Capture the cell that displays the provided text and extract its (x, y) central coordinate. 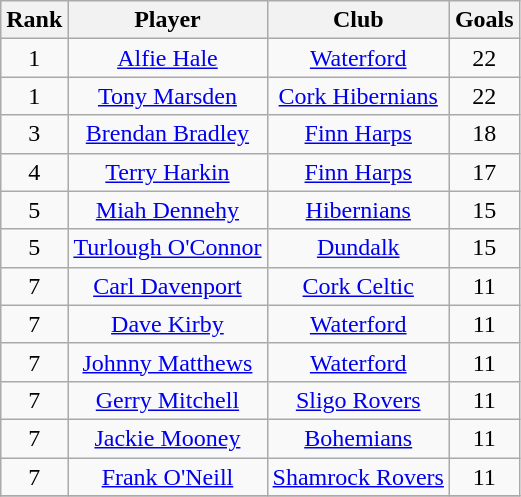
17 (484, 172)
Shamrock Rovers (358, 477)
Dave Kirby (168, 324)
Dundalk (358, 248)
Brendan Bradley (168, 134)
Carl Davenport (168, 286)
Gerry Mitchell (168, 400)
Turlough O'Connor (168, 248)
Player (168, 20)
4 (34, 172)
18 (484, 134)
Johnny Matthews (168, 362)
Terry Harkin (168, 172)
Bohemians (358, 438)
Rank (34, 20)
Tony Marsden (168, 96)
Sligo Rovers (358, 400)
Club (358, 20)
Goals (484, 20)
Cork Celtic (358, 286)
Hibernians (358, 210)
3 (34, 134)
Frank O'Neill (168, 477)
Miah Dennehy (168, 210)
Cork Hibernians (358, 96)
Jackie Mooney (168, 438)
Alfie Hale (168, 58)
